Capture the cell that displays the provided text and extract its [x, y] central coordinate. 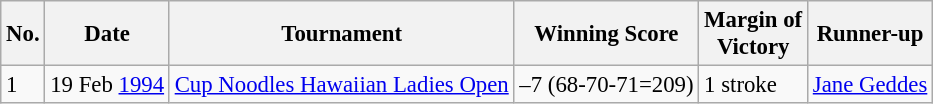
1 stroke [754, 85]
1 [23, 85]
Jane Geddes [870, 85]
Runner-up [870, 34]
–7 (68-70-71=209) [606, 85]
Cup Noodles Hawaiian Ladies Open [342, 85]
No. [23, 34]
Margin ofVictory [754, 34]
Date [107, 34]
Tournament [342, 34]
19 Feb 1994 [107, 85]
Winning Score [606, 34]
